For the text-containing cell, return its midpoint in (x, y) coordinate format. 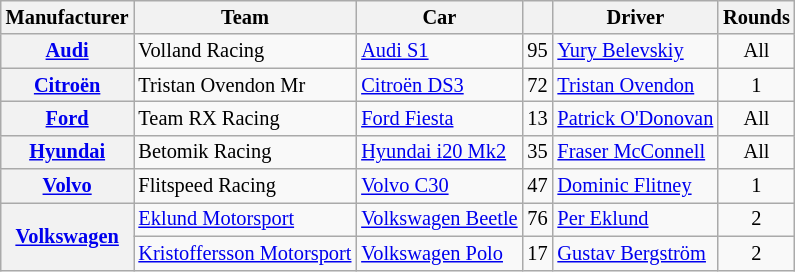
Dominic Flitney (636, 186)
Betomik Racing (246, 152)
Eklund Motorsport (246, 219)
72 (537, 85)
95 (537, 51)
Volkswagen Polo (439, 253)
Volkswagen Beetle (439, 219)
Per Eklund (636, 219)
Volvo C30 (439, 186)
Audi S1 (439, 51)
35 (537, 152)
17 (537, 253)
13 (537, 118)
Fraser McConnell (636, 152)
Citroën (68, 85)
Manufacturer (68, 17)
Volvo (68, 186)
Audi (68, 51)
Team (246, 17)
Flitspeed Racing (246, 186)
Citroën DS3 (439, 85)
Volland Racing (246, 51)
Ford (68, 118)
Rounds (756, 17)
47 (537, 186)
Hyundai i20 Mk2 (439, 152)
Kristoffersson Motorsport (246, 253)
76 (537, 219)
Tristan Ovendon (636, 85)
Patrick O'Donovan (636, 118)
Yury Belevskiy (636, 51)
Hyundai (68, 152)
Tristan Ovendon Mr (246, 85)
Driver (636, 17)
Volkswagen (68, 236)
Car (439, 17)
Gustav Bergström (636, 253)
Ford Fiesta (439, 118)
Team RX Racing (246, 118)
